For the text-containing cell, return its midpoint in (x, y) coordinate format. 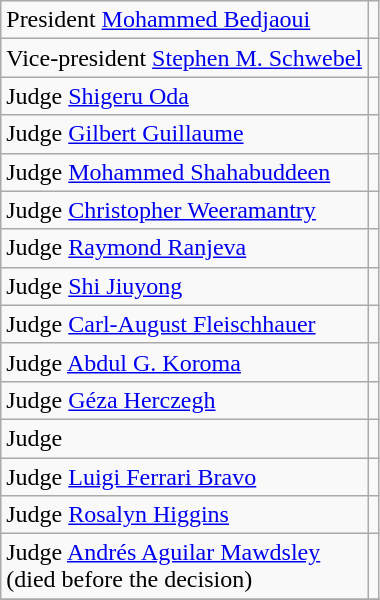
Judge Shigeru Oda (184, 96)
Judge Andrés Aguilar Mawdsley(died before the decision) (184, 566)
Judge Luigi Ferrari Bravo (184, 477)
President Mohammed Bedjaoui (184, 20)
Judge (184, 438)
Judge Shi Jiuyong (184, 286)
Judge Christopher Weeramantry (184, 210)
Judge Carl-August Fleischhauer (184, 324)
Judge Abdul G. Koroma (184, 362)
Judge Raymond Ranjeva (184, 248)
Judge Rosalyn Higgins (184, 515)
Vice-president Stephen M. Schwebel (184, 58)
Judge Géza Herczegh (184, 400)
Judge Mohammed Shahabuddeen (184, 172)
Judge Gilbert Guillaume (184, 134)
